Provide the [X, Y] coordinate of the cell's center where the given text is located.  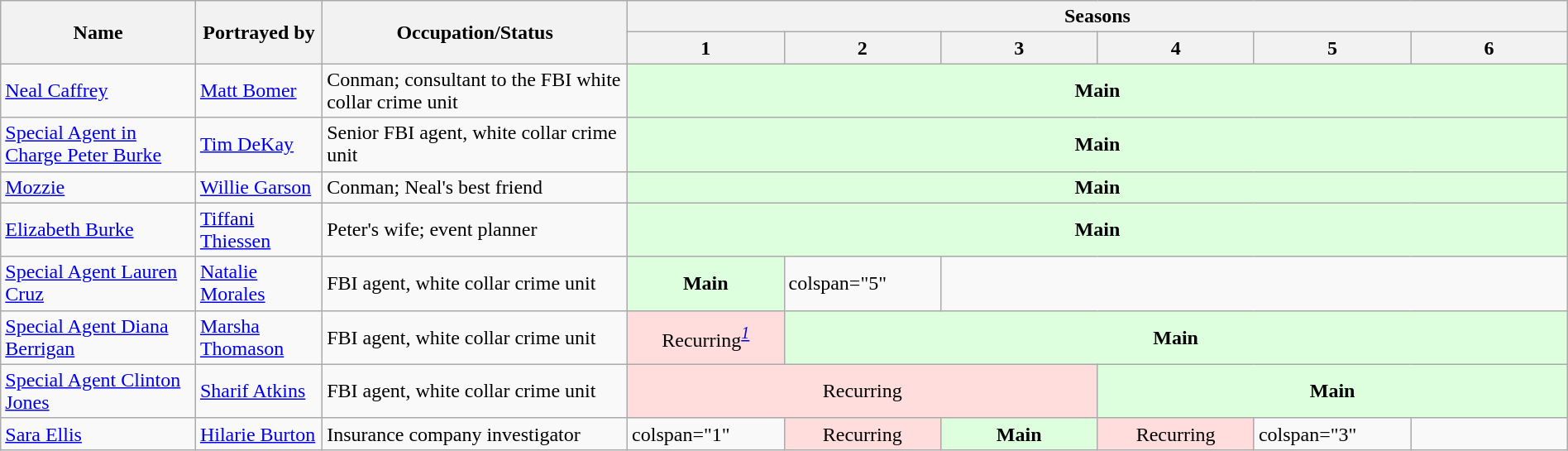
Tiffani Thiessen [258, 230]
2 [862, 48]
5 [1331, 48]
Natalie Morales [258, 283]
Portrayed by [258, 32]
Conman; Neal's best friend [475, 187]
colspan="3" [1331, 434]
Special Agent Diana Berrigan [98, 338]
6 [1489, 48]
colspan="5" [862, 283]
Seasons [1098, 17]
4 [1176, 48]
Marsha Thomason [258, 338]
Special Agent in Charge Peter Burke [98, 144]
Special Agent Lauren Cruz [98, 283]
Sara Ellis [98, 434]
colspan="1" [706, 434]
Elizabeth Burke [98, 230]
Matt Bomer [258, 91]
1 [706, 48]
3 [1019, 48]
Conman; consultant to the FBI white collar crime unit [475, 91]
Neal Caffrey [98, 91]
Insurance company investigator [475, 434]
Occupation/Status [475, 32]
Sharif Atkins [258, 391]
Mozzie [98, 187]
Hilarie Burton [258, 434]
Special Agent Clinton Jones [98, 391]
Recurring1 [706, 338]
Senior FBI agent, white collar crime unit [475, 144]
Peter's wife; event planner [475, 230]
Name [98, 32]
Willie Garson [258, 187]
Tim DeKay [258, 144]
